Identify which cell holds the provided text, then report its (X, Y) central coordinate. 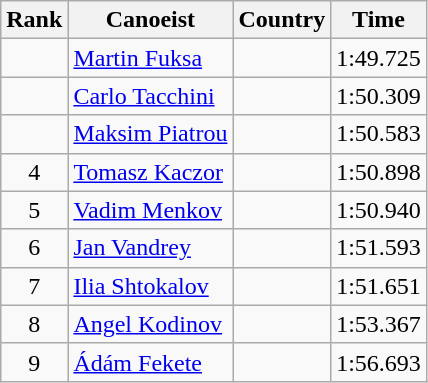
Rank (34, 20)
Tomasz Kaczor (150, 172)
9 (34, 362)
1:53.367 (379, 324)
1:50.583 (379, 134)
1:49.725 (379, 58)
5 (34, 210)
Jan Vandrey (150, 248)
Canoeist (150, 20)
8 (34, 324)
Ádám Fekete (150, 362)
1:51.593 (379, 248)
Time (379, 20)
6 (34, 248)
Carlo Tacchini (150, 96)
Vadim Menkov (150, 210)
Angel Kodinov (150, 324)
1:50.898 (379, 172)
1:50.309 (379, 96)
1:50.940 (379, 210)
1:56.693 (379, 362)
Ilia Shtokalov (150, 286)
Country (282, 20)
7 (34, 286)
4 (34, 172)
1:51.651 (379, 286)
Martin Fuksa (150, 58)
Maksim Piatrou (150, 134)
